Return (x, y) of the center of cell containing provided text 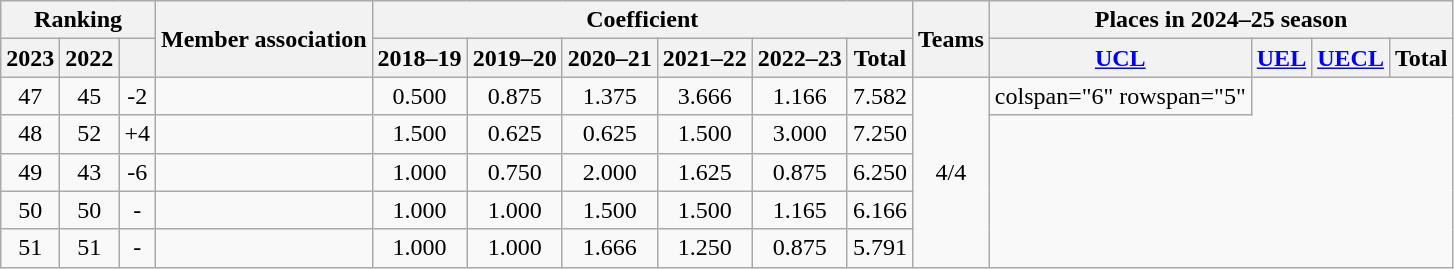
Coefficient (642, 20)
colspan="6" rowspan="5" (1120, 96)
Places in 2024–25 season (1221, 20)
4/4 (950, 172)
6.166 (880, 210)
1.375 (610, 96)
2018–19 (420, 58)
45 (90, 96)
-2 (138, 96)
Teams (950, 39)
43 (90, 172)
1.625 (704, 172)
7.582 (880, 96)
UEL (1281, 58)
1.166 (800, 96)
-6 (138, 172)
Ranking (78, 20)
0.750 (514, 172)
5.791 (880, 248)
52 (90, 134)
6.250 (880, 172)
3.666 (704, 96)
2022 (90, 58)
+4 (138, 134)
1.666 (610, 248)
2022–23 (800, 58)
2021–22 (704, 58)
UECL (1351, 58)
49 (30, 172)
47 (30, 96)
7.250 (880, 134)
1.250 (704, 248)
2019–20 (514, 58)
2.000 (610, 172)
2020–21 (610, 58)
48 (30, 134)
UCL (1120, 58)
0.500 (420, 96)
1.165 (800, 210)
Member association (264, 39)
2023 (30, 58)
3.000 (800, 134)
